Extract the [x, y] coordinate from the center of the cell holding the provided text.  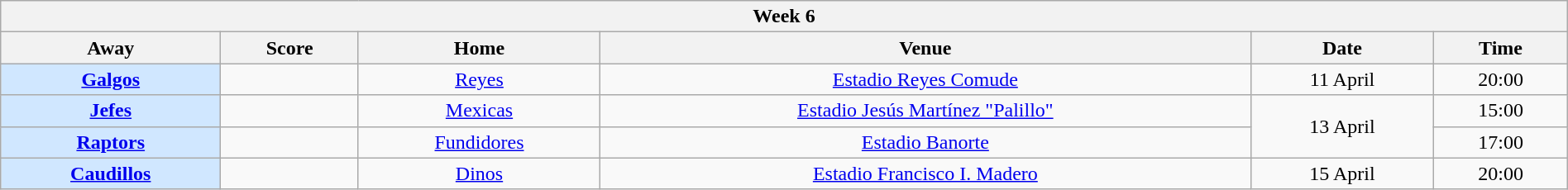
Galgos [111, 79]
Week 6 [784, 17]
13 April [1342, 126]
Dinos [479, 173]
Jefes [111, 111]
Time [1500, 48]
Mexicas [479, 111]
Reyes [479, 79]
Score [289, 48]
17:00 [1500, 142]
Estadio Jesús Martínez "Palillo" [926, 111]
15 April [1342, 173]
Caudillos [111, 173]
Estadio Reyes Comude [926, 79]
11 April [1342, 79]
Estadio Francisco I. Madero [926, 173]
Away [111, 48]
Venue [926, 48]
Raptors [111, 142]
Fundidores [479, 142]
Date [1342, 48]
15:00 [1500, 111]
Home [479, 48]
Estadio Banorte [926, 142]
